Provide the [X, Y] coordinate of the cell's center where the given text is located.  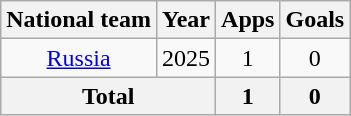
2025 [186, 58]
Apps [248, 20]
Russia [79, 58]
Year [186, 20]
Total [108, 96]
National team [79, 20]
Goals [315, 20]
